Scan for the cell matching the given text and deliver its [x, y] coordinate at center. 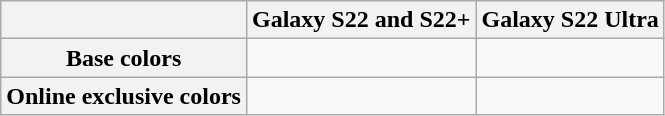
Galaxy S22 and S22+ [360, 20]
Online exclusive colors [124, 96]
Galaxy S22 Ultra [570, 20]
Base colors [124, 58]
